Identify which cell holds the provided text, then report its (X, Y) central coordinate. 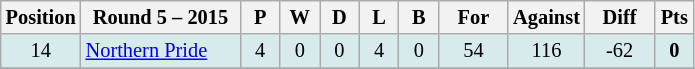
P (260, 17)
D (340, 17)
Pts (674, 17)
Against (546, 17)
B (419, 17)
For (474, 17)
Diff (620, 17)
-62 (620, 51)
Northern Pride (161, 51)
Round 5 – 2015 (161, 17)
116 (546, 51)
W (300, 17)
Position (41, 17)
L (379, 17)
54 (474, 51)
14 (41, 51)
